Return the [X, Y] coordinate for the center point of the cell that contains the specified text.  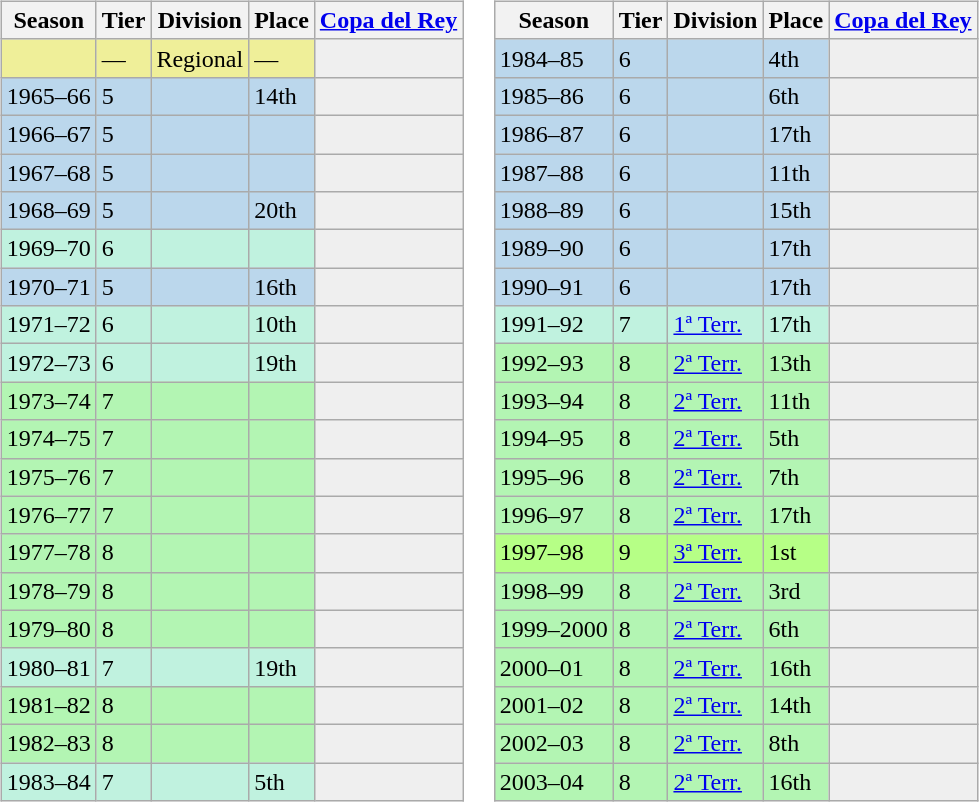
4th [796, 58]
15th [796, 211]
1ª Terr. [716, 325]
1974–75 [48, 439]
1971–72 [48, 325]
1999–2000 [554, 629]
1966–67 [48, 134]
1996–97 [554, 515]
2001–02 [554, 705]
1990–91 [554, 287]
1983–84 [48, 781]
1991–92 [554, 325]
1st [796, 553]
1969–70 [48, 249]
1998–99 [554, 591]
1994–95 [554, 439]
1970–71 [48, 287]
1986–87 [554, 134]
20th [282, 211]
1979–80 [48, 629]
1968–69 [48, 211]
1988–89 [554, 211]
1977–78 [48, 553]
1975–76 [48, 477]
1984–85 [554, 58]
1965–66 [48, 96]
10th [282, 325]
3ª Terr. [716, 553]
1995–96 [554, 477]
1978–79 [48, 591]
2003–04 [554, 781]
1989–90 [554, 249]
1997–98 [554, 553]
9 [640, 553]
2002–03 [554, 743]
1976–77 [48, 515]
13th [796, 363]
1967–68 [48, 173]
1993–94 [554, 401]
1980–81 [48, 667]
1987–88 [554, 173]
8th [796, 743]
1973–74 [48, 401]
1982–83 [48, 743]
2000–01 [554, 667]
1992–93 [554, 363]
1972–73 [48, 363]
1985–86 [554, 96]
7th [796, 477]
3rd [796, 591]
Regional [200, 58]
1981–82 [48, 705]
